Return (x, y) of the center of cell containing provided text 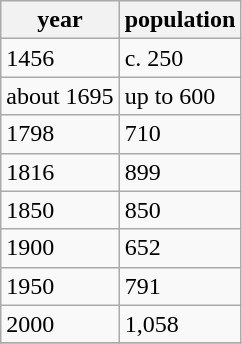
899 (180, 172)
up to 600 (180, 96)
710 (180, 134)
1456 (60, 58)
1900 (60, 248)
1798 (60, 134)
1850 (60, 210)
1950 (60, 286)
652 (180, 248)
population (180, 20)
2000 (60, 324)
1816 (60, 172)
1,058 (180, 324)
about 1695 (60, 96)
year (60, 20)
850 (180, 210)
c. 250 (180, 58)
791 (180, 286)
